Search for the cell housing the specified text and yield its (x, y) center coordinate. 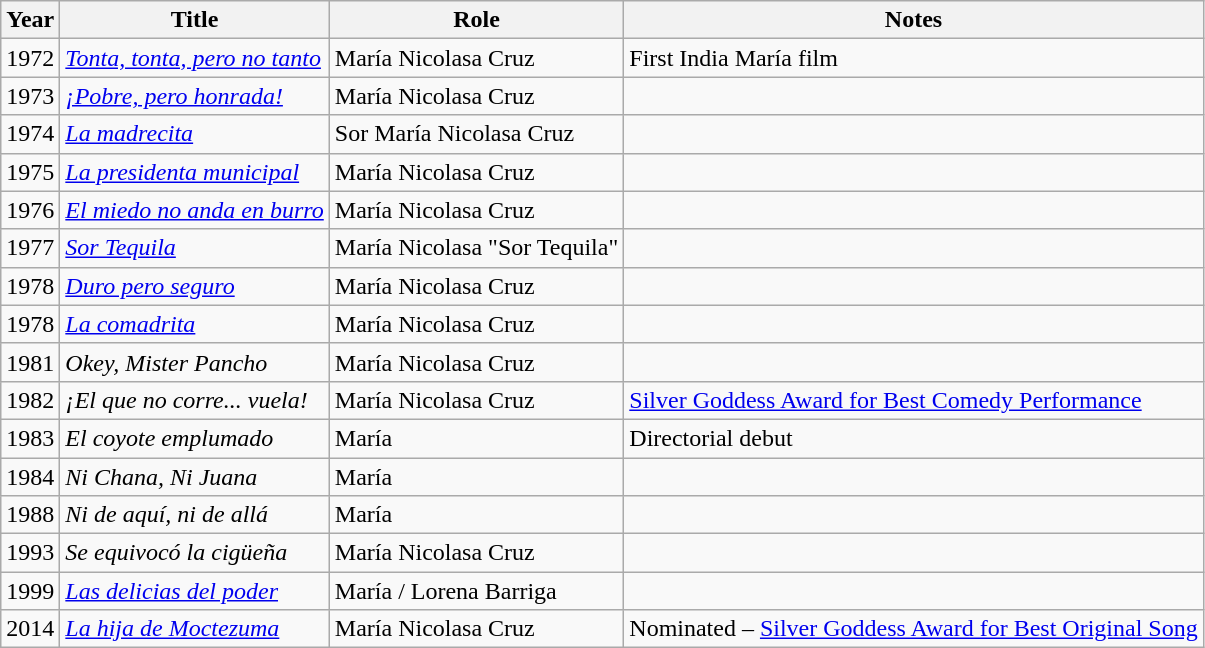
María Nicolasa "Sor Tequila" (476, 248)
Directorial debut (914, 438)
Okey, Mister Pancho (194, 362)
La comadrita (194, 324)
Las delicias del poder (194, 591)
La presidenta municipal (194, 172)
1983 (30, 438)
1988 (30, 515)
1993 (30, 553)
Notes (914, 20)
Ni Chana, Ni Juana (194, 477)
Se equivocó la cigüeña (194, 553)
La madrecita (194, 134)
La hija de Moctezuma (194, 629)
Year (30, 20)
María / Lorena Barriga (476, 591)
Silver Goddess Award for Best Comedy Performance (914, 400)
El miedo no anda en burro (194, 210)
2014 (30, 629)
Tonta, tonta, pero no tanto (194, 58)
1974 (30, 134)
¡Pobre, pero honrada! (194, 96)
Nominated – Silver Goddess Award for Best Original Song (914, 629)
Ni de aquí, ni de allá (194, 515)
1976 (30, 210)
Duro pero seguro (194, 286)
1999 (30, 591)
Sor María Nicolasa Cruz (476, 134)
1972 (30, 58)
¡El que no corre... vuela! (194, 400)
Title (194, 20)
1977 (30, 248)
Sor Tequila (194, 248)
1981 (30, 362)
1973 (30, 96)
El coyote emplumado (194, 438)
Role (476, 20)
1982 (30, 400)
First India María film (914, 58)
1975 (30, 172)
1984 (30, 477)
